Scan for the cell matching the given text and deliver its (X, Y) coordinate at center. 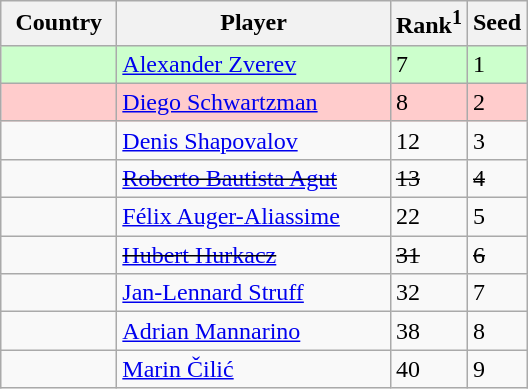
3 (496, 140)
40 (428, 369)
22 (428, 217)
Marin Čilić (254, 369)
5 (496, 217)
Rank1 (428, 24)
4 (496, 178)
2 (496, 102)
Denis Shapovalov (254, 140)
32 (428, 293)
12 (428, 140)
Adrian Mannarino (254, 331)
1 (496, 64)
9 (496, 369)
38 (428, 331)
Player (254, 24)
13 (428, 178)
Hubert Hurkacz (254, 255)
Seed (496, 24)
Country (59, 24)
Diego Schwartzman (254, 102)
31 (428, 255)
Alexander Zverev (254, 64)
Roberto Bautista Agut (254, 178)
Félix Auger-Aliassime (254, 217)
Jan-Lennard Struff (254, 293)
6 (496, 255)
